Return the [x, y] coordinate for the center point of the cell that contains the specified text.  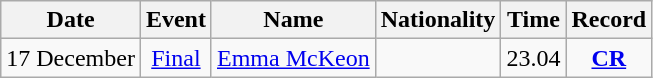
Record [609, 20]
CR [609, 58]
Date [71, 20]
Final [176, 58]
Time [534, 20]
Nationality [438, 20]
Name [293, 20]
17 December [71, 58]
23.04 [534, 58]
Emma McKeon [293, 58]
Event [176, 20]
